Capture the cell that displays the provided text and extract its (X, Y) central coordinate. 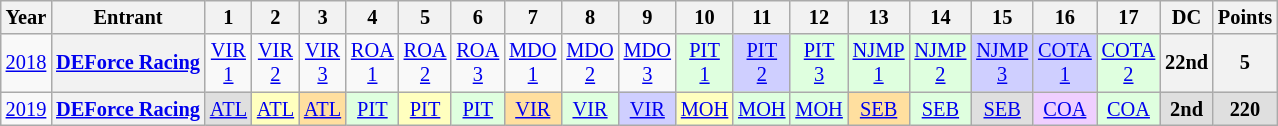
12 (818, 17)
7 (532, 17)
10 (704, 17)
COTA2 (1129, 63)
Entrant (128, 17)
1 (228, 17)
ROA2 (426, 63)
15 (1002, 17)
MDO3 (648, 63)
2 (276, 17)
PIT3 (818, 63)
220 (1245, 109)
NJMP2 (940, 63)
MDO2 (590, 63)
ROA1 (372, 63)
VIR3 (322, 63)
VIR1 (228, 63)
6 (478, 17)
NJMP3 (1002, 63)
VIR2 (276, 63)
22nd (1186, 63)
17 (1129, 17)
MDO1 (532, 63)
PIT2 (762, 63)
4 (372, 17)
2019 (26, 109)
NJMP1 (879, 63)
8 (590, 17)
COTA1 (1065, 63)
Points (1245, 17)
3 (322, 17)
PIT1 (704, 63)
13 (879, 17)
ROA3 (478, 63)
16 (1065, 17)
DC (1186, 17)
Year (26, 17)
2nd (1186, 109)
11 (762, 17)
14 (940, 17)
9 (648, 17)
2018 (26, 63)
